Return the (x, y) coordinate for the center point of the cell that contains the specified text.  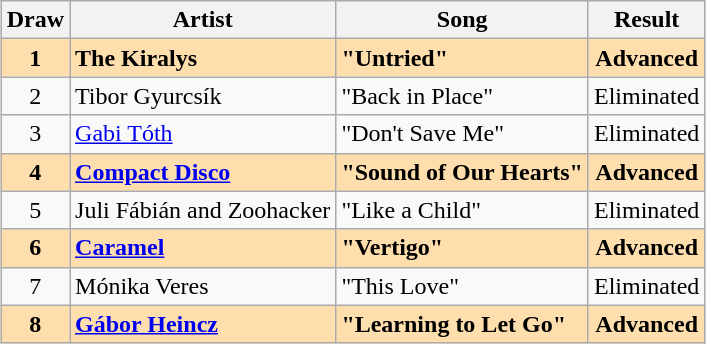
"Vertigo" (462, 248)
Tibor Gyurcsík (203, 96)
Song (462, 20)
Juli Fábián and Zoohacker (203, 210)
8 (35, 324)
"Learning to Let Go" (462, 324)
Gábor Heincz (203, 324)
2 (35, 96)
"This Love" (462, 286)
6 (35, 248)
Mónika Veres (203, 286)
Result (646, 20)
"Don't Save Me" (462, 134)
Caramel (203, 248)
3 (35, 134)
Draw (35, 20)
Artist (203, 20)
Compact Disco (203, 172)
5 (35, 210)
The Kiralys (203, 58)
4 (35, 172)
"Sound of Our Hearts" (462, 172)
"Like a Child" (462, 210)
1 (35, 58)
"Untried" (462, 58)
7 (35, 286)
Gabi Tóth (203, 134)
"Back in Place" (462, 96)
